Pinpoint the cell where the given text exists, returning its [x, y] midpoint coordinate. 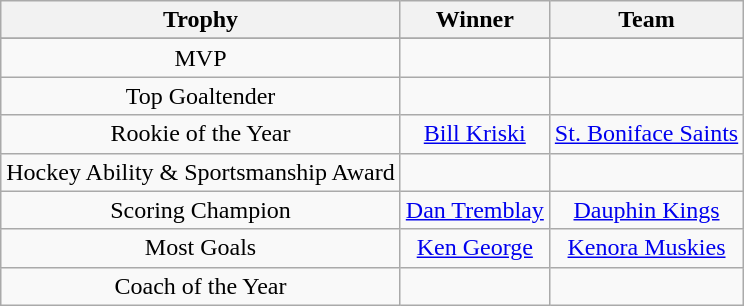
Top Goaltender [201, 96]
Dauphin Kings [646, 210]
Kenora Muskies [646, 248]
Rookie of the Year [201, 134]
Hockey Ability & Sportsmanship Award [201, 172]
Ken George [474, 248]
MVP [201, 58]
Dan Tremblay [474, 210]
Bill Kriski [474, 134]
Coach of the Year [201, 286]
St. Boniface Saints [646, 134]
Team [646, 20]
Winner [474, 20]
Trophy [201, 20]
Most Goals [201, 248]
Scoring Champion [201, 210]
